Identify which cell holds the provided text, then report its (X, Y) central coordinate. 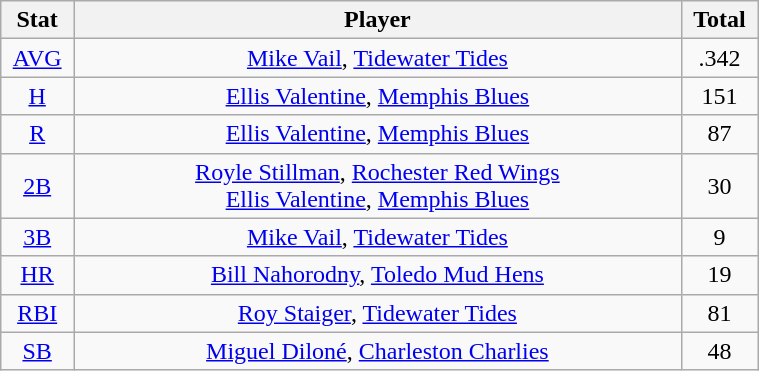
SB (38, 351)
19 (719, 275)
H (38, 96)
30 (719, 186)
2B (38, 186)
Miguel Diloné, Charleston Charlies (378, 351)
9 (719, 237)
81 (719, 313)
Royle Stillman, Rochester Red Wings Ellis Valentine, Memphis Blues (378, 186)
Roy Staiger, Tidewater Tides (378, 313)
Stat (38, 20)
RBI (38, 313)
Bill Nahorodny, Toledo Mud Hens (378, 275)
87 (719, 134)
3B (38, 237)
48 (719, 351)
AVG (38, 58)
R (38, 134)
151 (719, 96)
Total (719, 20)
HR (38, 275)
.342 (719, 58)
Player (378, 20)
